Detect which cell encompasses the target text, then output its [x, y] center coordinate. 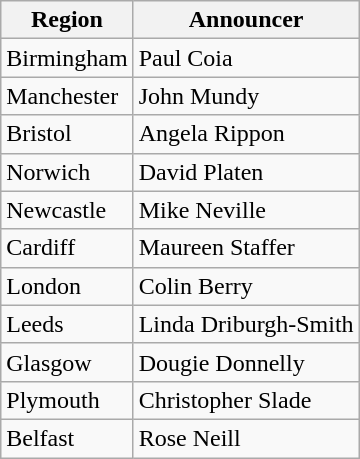
Angela Rippon [246, 134]
Colin Berry [246, 286]
Glasgow [67, 362]
Rose Neill [246, 438]
Bristol [67, 134]
John Mundy [246, 96]
Maureen Staffer [246, 248]
Christopher Slade [246, 400]
Mike Neville [246, 210]
Plymouth [67, 400]
Leeds [67, 324]
Norwich [67, 172]
Cardiff [67, 248]
Newcastle [67, 210]
Region [67, 20]
Manchester [67, 96]
Belfast [67, 438]
Paul Coia [246, 58]
David Platen [246, 172]
Linda Driburgh-Smith [246, 324]
Dougie Donnelly [246, 362]
Birmingham [67, 58]
Announcer [246, 20]
London [67, 286]
